Find where the given text appears and provide that cell's center as [x, y] coordinate. 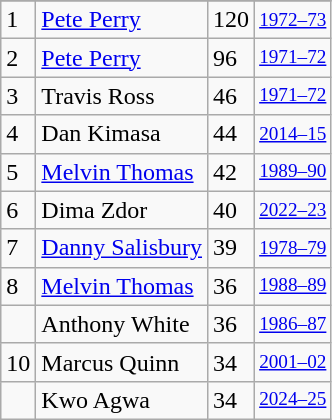
7 [18, 248]
46 [232, 96]
8 [18, 286]
5 [18, 172]
Danny Salisbury [122, 248]
2001–02 [293, 362]
120 [232, 20]
1986–87 [293, 324]
1988–89 [293, 286]
Marcus Quinn [122, 362]
Kwo Agwa [122, 400]
3 [18, 96]
2014–15 [293, 134]
Dan Kimasa [122, 134]
1978–79 [293, 248]
40 [232, 210]
2 [18, 58]
Dima Zdor [122, 210]
42 [232, 172]
2022–23 [293, 210]
1972–73 [293, 20]
10 [18, 362]
6 [18, 210]
2024–25 [293, 400]
1 [18, 20]
44 [232, 134]
Anthony White [122, 324]
96 [232, 58]
39 [232, 248]
Travis Ross [122, 96]
1989–90 [293, 172]
4 [18, 134]
